Return the (x, y) coordinate for the center point of the cell that contains the specified text.  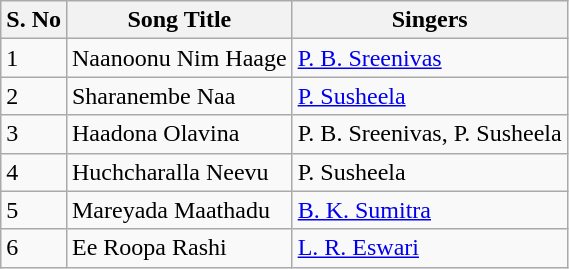
6 (34, 248)
Singers (430, 20)
S. No (34, 20)
B. K. Sumitra (430, 210)
Mareyada Maathadu (179, 210)
5 (34, 210)
P. B. Sreenivas, P. Susheela (430, 134)
2 (34, 96)
3 (34, 134)
4 (34, 172)
Sharanembe Naa (179, 96)
Haadona Olavina (179, 134)
Naanoonu Nim Haage (179, 58)
Huchcharalla Neevu (179, 172)
Ee Roopa Rashi (179, 248)
1 (34, 58)
L. R. Eswari (430, 248)
Song Title (179, 20)
P. B. Sreenivas (430, 58)
